Scan for the cell matching the given text and deliver its (x, y) coordinate at center. 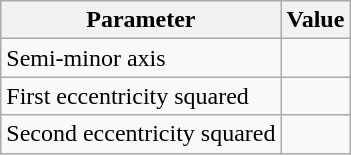
Semi-minor axis (141, 58)
First eccentricity squared (141, 96)
Parameter (141, 20)
Second eccentricity squared (141, 134)
Value (316, 20)
